Locate the cell with the specified text and output its (x, y) center coordinate. 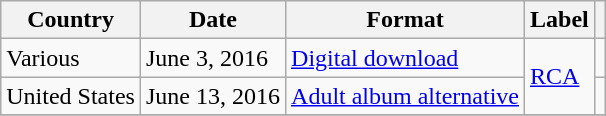
June 13, 2016 (212, 96)
RCA (560, 77)
Digital download (406, 58)
Various (71, 58)
Country (71, 20)
Label (560, 20)
Adult album alternative (406, 96)
United States (71, 96)
Format (406, 20)
Date (212, 20)
June 3, 2016 (212, 58)
